Output the (X, Y) coordinate of the center of the cell containing the given text.  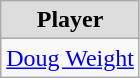
Doug Weight (70, 58)
Player (70, 20)
